Determine the (x, y) coordinate at the center of the cell enclosing the given text.  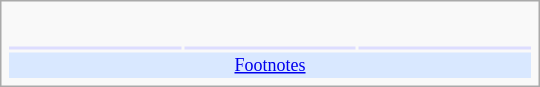
Footnotes (270, 65)
